Locate the cell with the specified text and output its (x, y) center coordinate. 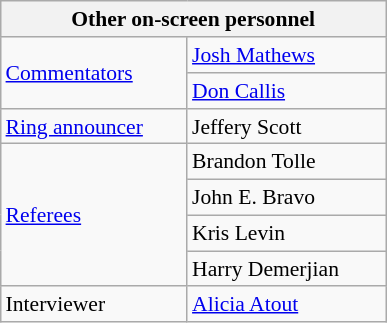
John E. Bravo (286, 197)
Josh Mathews (286, 55)
Brandon Tolle (286, 162)
Kris Levin (286, 233)
Referees (94, 215)
Commentators (94, 72)
Alicia Atout (286, 304)
Other on-screen personnel (194, 19)
Ring announcer (94, 126)
Interviewer (94, 304)
Jeffery Scott (286, 126)
Harry Demerjian (286, 269)
Don Callis (286, 91)
